Capture the cell that displays the provided text and extract its [X, Y] central coordinate. 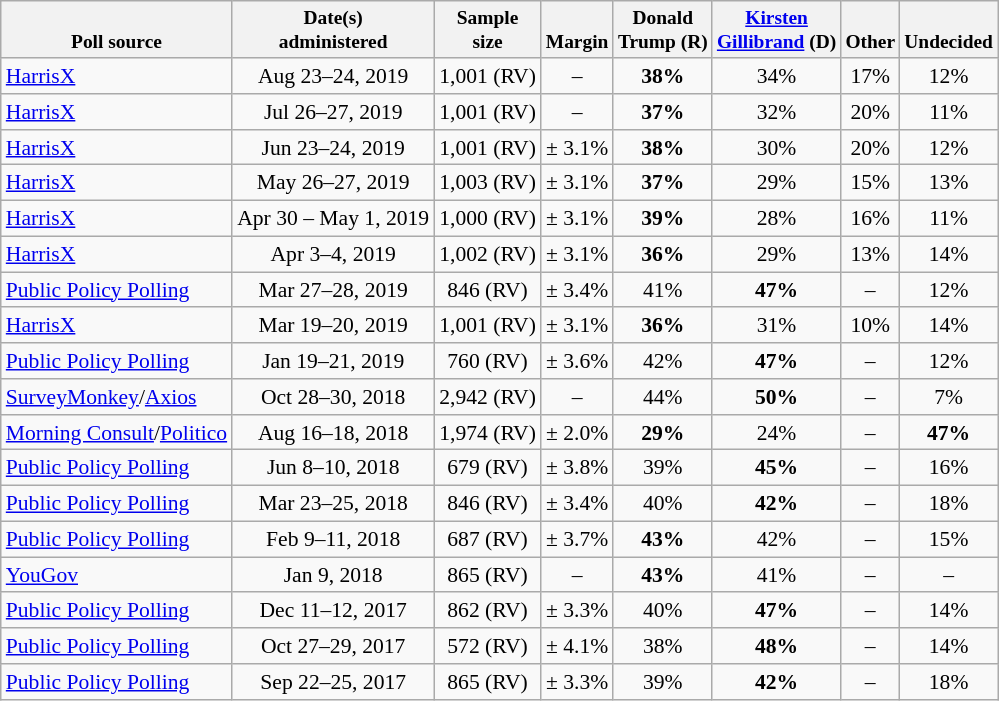
Dec 11–12, 2017 [333, 611]
Sep 22–25, 2017 [333, 682]
24% [776, 433]
± 4.1% [577, 646]
1,000 (RV) [488, 219]
30% [776, 148]
48% [776, 646]
Poll source [116, 30]
Feb 9–11, 2018 [333, 540]
Jun 23–24, 2019 [333, 148]
Undecided [949, 30]
2,942 (RV) [488, 397]
1,002 (RV) [488, 254]
Jan 19–21, 2019 [333, 361]
Samplesize [488, 30]
10% [870, 326]
34% [776, 76]
17% [870, 76]
Oct 28–30, 2018 [333, 397]
± 3.8% [577, 468]
DonaldTrump (R) [662, 30]
50% [776, 397]
7% [949, 397]
Oct 27–29, 2017 [333, 646]
Aug 16–18, 2018 [333, 433]
SurveyMonkey/Axios [116, 397]
Jan 9, 2018 [333, 575]
Apr 3–4, 2019 [333, 254]
862 (RV) [488, 611]
28% [776, 219]
Mar 23–25, 2018 [333, 504]
Apr 30 – May 1, 2019 [333, 219]
Jun 8–10, 2018 [333, 468]
1,003 (RV) [488, 183]
687 (RV) [488, 540]
± 3.7% [577, 540]
YouGov [116, 575]
± 3.6% [577, 361]
± 2.0% [577, 433]
Margin [577, 30]
31% [776, 326]
45% [776, 468]
760 (RV) [488, 361]
1,974 (RV) [488, 433]
KirstenGillibrand (D) [776, 30]
Morning Consult/Politico [116, 433]
Mar 27–28, 2019 [333, 290]
Jul 26–27, 2019 [333, 112]
572 (RV) [488, 646]
44% [662, 397]
Mar 19–20, 2019 [333, 326]
May 26–27, 2019 [333, 183]
Aug 23–24, 2019 [333, 76]
Other [870, 30]
Date(s)administered [333, 30]
32% [776, 112]
679 (RV) [488, 468]
